For the text-containing cell, return its midpoint in (X, Y) coordinate format. 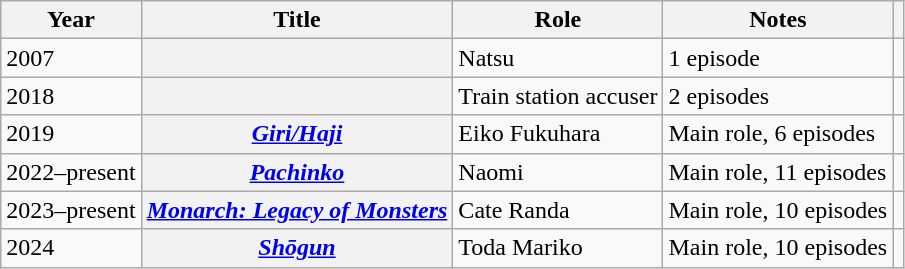
Cate Randa (558, 210)
Year (71, 20)
Role (558, 20)
Notes (778, 20)
Monarch: Legacy of Monsters (297, 210)
Title (297, 20)
Shōgun (297, 248)
Main role, 6 episodes (778, 134)
1 episode (778, 58)
2018 (71, 96)
2 episodes (778, 96)
Toda Mariko (558, 248)
Natsu (558, 58)
Giri/Haji (297, 134)
2024 (71, 248)
Main role, 11 episodes (778, 172)
Pachinko (297, 172)
Naomi (558, 172)
2007 (71, 58)
Eiko Fukuhara (558, 134)
Train station accuser (558, 96)
2023–present (71, 210)
2019 (71, 134)
2022–present (71, 172)
